Detect which cell encompasses the target text, then output its [X, Y] center coordinate. 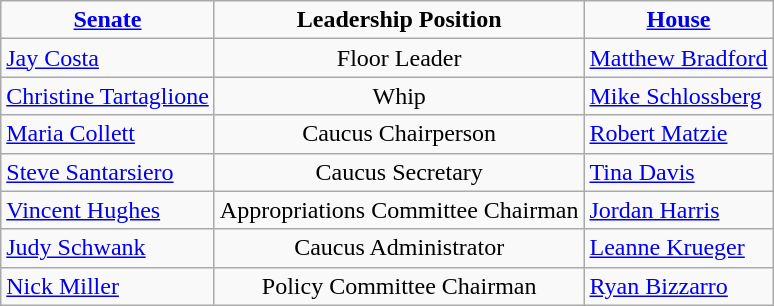
Steve Santarsiero [108, 172]
Caucus Secretary [399, 172]
Christine Tartaglione [108, 96]
Maria Collett [108, 134]
Robert Matzie [678, 134]
Appropriations Committee Chairman [399, 210]
Whip [399, 96]
Senate [108, 20]
Tina Davis [678, 172]
Floor Leader [399, 58]
Matthew Bradford [678, 58]
Caucus Chairperson [399, 134]
Nick Miller [108, 286]
Jordan Harris [678, 210]
Jay Costa [108, 58]
Leadership Position [399, 20]
Ryan Bizzarro [678, 286]
Vincent Hughes [108, 210]
Judy Schwank [108, 248]
Mike Schlossberg [678, 96]
House [678, 20]
Leanne Krueger [678, 248]
Caucus Administrator [399, 248]
Policy Committee Chairman [399, 286]
